Locate the cell with the specified text and output its (X, Y) center coordinate. 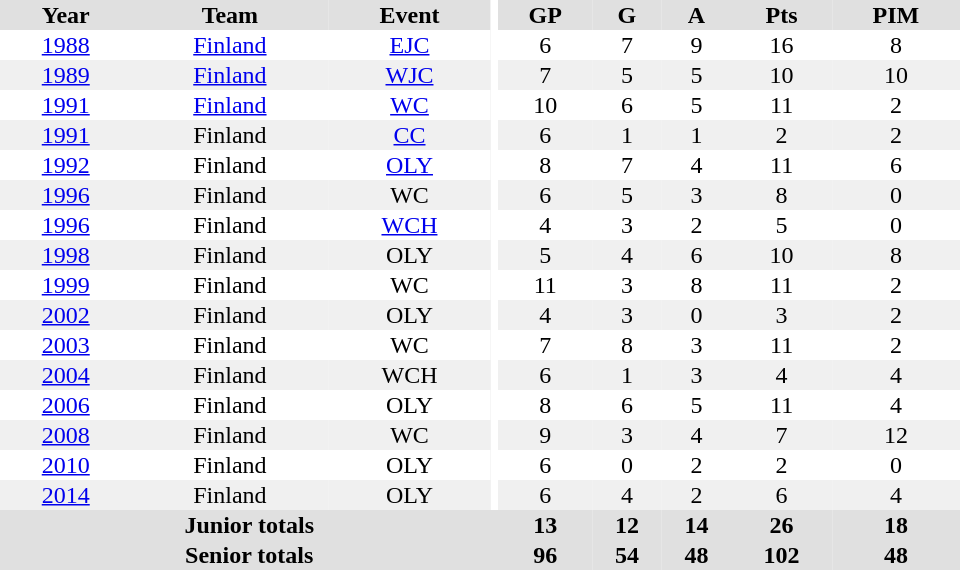
Year (66, 15)
EJC (409, 45)
GP (545, 15)
A (697, 15)
PIM (896, 15)
2008 (66, 435)
G (627, 15)
26 (782, 525)
1988 (66, 45)
Pts (782, 15)
2010 (66, 465)
1999 (66, 285)
CC (409, 135)
16 (782, 45)
2002 (66, 315)
Team (230, 15)
18 (896, 525)
1998 (66, 255)
2003 (66, 345)
2004 (66, 375)
54 (627, 555)
2014 (66, 495)
Event (409, 15)
WJC (409, 75)
2006 (66, 405)
14 (697, 525)
Junior totals (249, 525)
102 (782, 555)
13 (545, 525)
96 (545, 555)
Senior totals (249, 555)
1989 (66, 75)
1992 (66, 165)
